Detect which cell encompasses the target text, then output its [x, y] center coordinate. 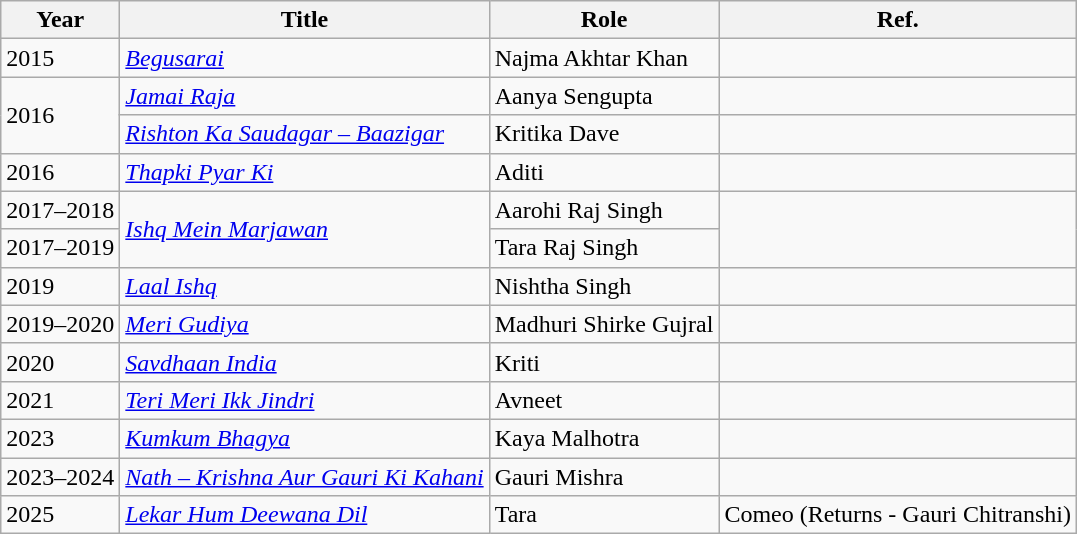
Aarohi Raj Singh [604, 210]
Comeo (Returns - Gauri Chitranshi) [898, 515]
Rishton Ka Saudagar – Baazigar [304, 134]
Role [604, 20]
Begusarai [304, 58]
Aanya Sengupta [604, 96]
Year [60, 20]
2023–2024 [60, 477]
2019 [60, 286]
Avneet [604, 400]
Meri Gudiya [304, 324]
2020 [60, 362]
Gauri Mishra [604, 477]
Tara Raj Singh [604, 248]
2025 [60, 515]
Savdhaan India [304, 362]
Laal Ishq [304, 286]
2021 [60, 400]
Kaya Malhotra [604, 438]
2023 [60, 438]
Najma Akhtar Khan [604, 58]
Title [304, 20]
Kumkum Bhagya [304, 438]
Kriti [604, 362]
Madhuri Shirke Gujral [604, 324]
Jamai Raja [304, 96]
Kritika Dave [604, 134]
2017–2018 [60, 210]
Aditi [604, 172]
Thapki Pyar Ki [304, 172]
2015 [60, 58]
Tara [604, 515]
Teri Meri Ikk Jindri [304, 400]
Ishq Mein Marjawan [304, 229]
2017–2019 [60, 248]
Nath – Krishna Aur Gauri Ki Kahani [304, 477]
2019–2020 [60, 324]
Ref. [898, 20]
Lekar Hum Deewana Dil [304, 515]
Nishtha Singh [604, 286]
